Identify which cell holds the provided text, then report its (X, Y) central coordinate. 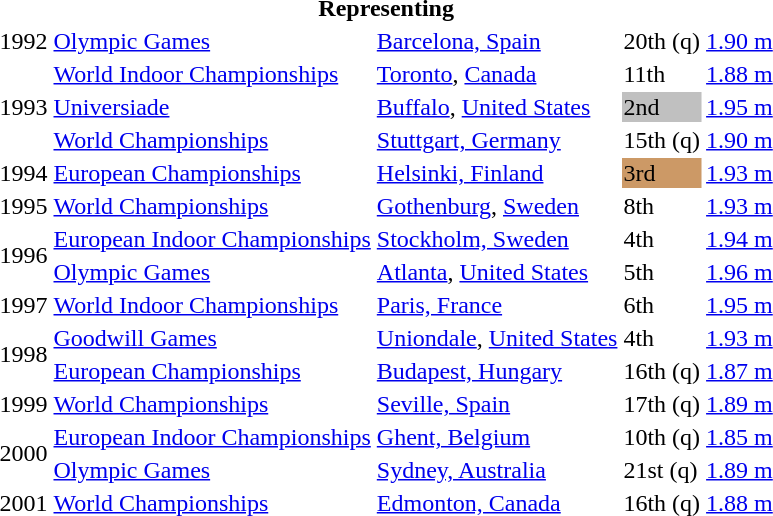
2nd (662, 107)
Stuttgart, Germany (497, 140)
Atlanta, United States (497, 272)
16th (q) (662, 371)
Stockholm, Sweden (497, 239)
5th (662, 272)
Barcelona, Spain (497, 41)
Toronto, Canada (497, 74)
Goodwill Games (212, 338)
15th (q) (662, 140)
Gothenburg, Sweden (497, 206)
Buffalo, United States (497, 107)
Sydney, Australia (497, 470)
Ghent, Belgium (497, 437)
3rd (662, 173)
10th (q) (662, 437)
Uniondale, United States (497, 338)
8th (662, 206)
Universiade (212, 107)
20th (q) (662, 41)
Paris, France (497, 305)
21st (q) (662, 470)
Seville, Spain (497, 404)
17th (q) (662, 404)
6th (662, 305)
11th (662, 74)
Budapest, Hungary (497, 371)
Helsinki, Finland (497, 173)
